Return [x, y] of the center of cell containing provided text 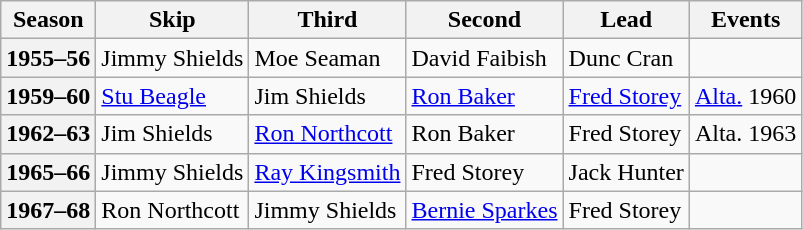
Second [484, 20]
Alta. 1963 [745, 134]
Lead [626, 20]
1959–60 [48, 96]
Season [48, 20]
Moe Seaman [328, 58]
Events [745, 20]
1955–56 [48, 58]
Bernie Sparkes [484, 210]
David Faibish [484, 58]
Skip [172, 20]
1962–63 [48, 134]
Dunc Cran [626, 58]
1967–68 [48, 210]
Ray Kingsmith [328, 172]
Jack Hunter [626, 172]
Alta. 1960 [745, 96]
Third [328, 20]
1965–66 [48, 172]
Stu Beagle [172, 96]
